Pinpoint the cell where the given text exists, returning its (x, y) midpoint coordinate. 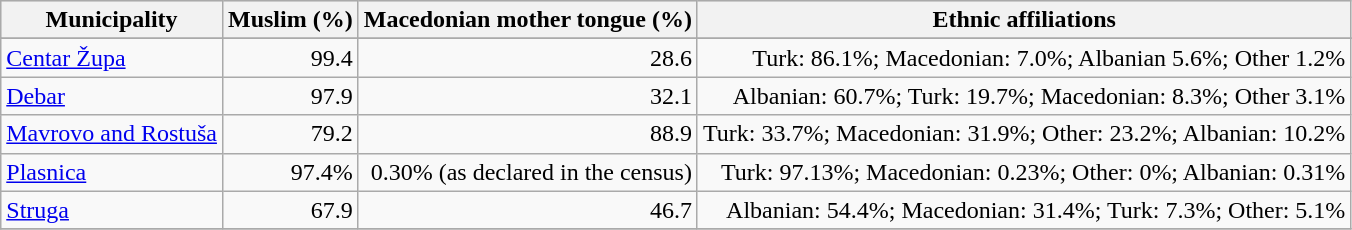
Muslim (%) (290, 20)
0.30% (as declared in the census) (528, 172)
88.9 (528, 134)
Debar (112, 96)
97.9 (290, 96)
Albanian: 60.7%; Turk: 19.7%; Macedonian: 8.3%; Other 3.1% (1024, 96)
Ethnic affiliations (1024, 20)
Mavrovo and Rostuša (112, 134)
Macedonian mother tongue (%) (528, 20)
Albanian: 54.4%; Macedonian: 31.4%; Turk: 7.3%; Other: 5.1% (1024, 210)
99.4 (290, 58)
97.4% (290, 172)
Turk: 86.1%; Macedonian: 7.0%; Albanian 5.6%; Other 1.2% (1024, 58)
Struga (112, 210)
32.1 (528, 96)
Turk: 33.7%; Macedonian: 31.9%; Other: 23.2%; Albanian: 10.2% (1024, 134)
46.7 (528, 210)
Municipality (112, 20)
28.6 (528, 58)
79.2 (290, 134)
Centar Župa (112, 58)
Plasnica (112, 172)
67.9 (290, 210)
Turk: 97.13%; Macedonian: 0.23%; Other: 0%; Albanian: 0.31% (1024, 172)
